Capture the cell that displays the provided text and extract its [X, Y] central coordinate. 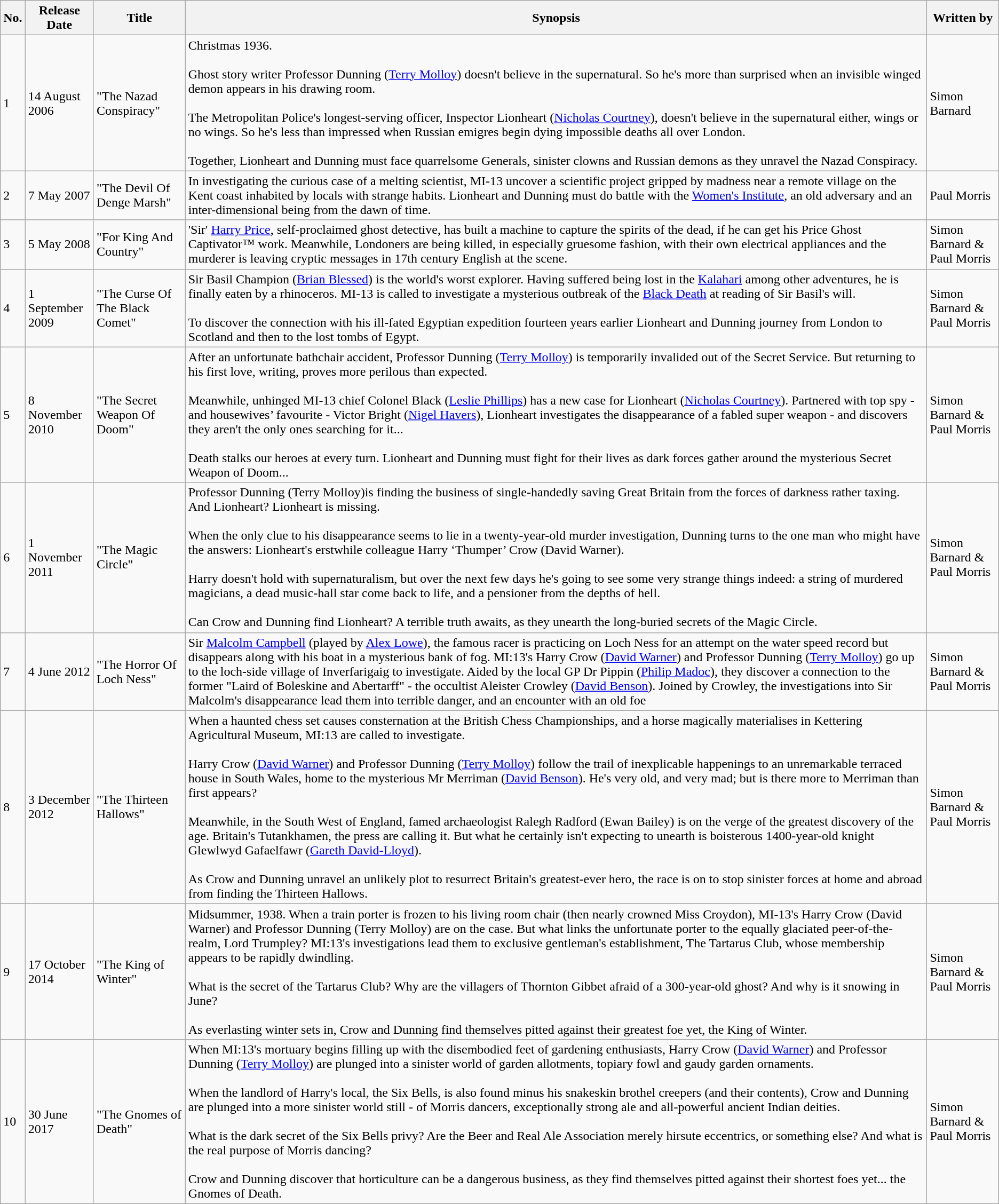
30 June 2017 [59, 1121]
1 [13, 103]
Release Date [59, 18]
1 September 2009 [59, 308]
7 May 2007 [59, 195]
9 [13, 971]
3 [13, 244]
Paul Morris [963, 195]
Written by [963, 18]
"The Magic Circle" [139, 557]
8 November 2010 [59, 415]
4 June 2012 [59, 671]
"The Devil Of Denge Marsh" [139, 195]
"The Gnomes of Death" [139, 1121]
5 [13, 415]
17 October 2014 [59, 971]
3 December 2012 [59, 807]
10 [13, 1121]
"The Horror Of Loch Ness" [139, 671]
5 May 2008 [59, 244]
1 November 2011 [59, 557]
Title [139, 18]
6 [13, 557]
"The Curse Of The Black Comet" [139, 308]
"The Thirteen Hallows" [139, 807]
Synopsis [556, 18]
"For King And Country" [139, 244]
"The Nazad Conspiracy" [139, 103]
2 [13, 195]
"The Secret Weapon Of Doom" [139, 415]
8 [13, 807]
Simon Barnard [963, 103]
No. [13, 18]
4 [13, 308]
14 August 2006 [59, 103]
7 [13, 671]
"The King of Winter" [139, 971]
